Output the [x, y] coordinate of the center of the cell containing the given text.  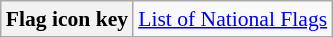
List of National Flags [232, 19]
Flag icon key [67, 19]
